Locate the cell with the specified text and output its (X, Y) center coordinate. 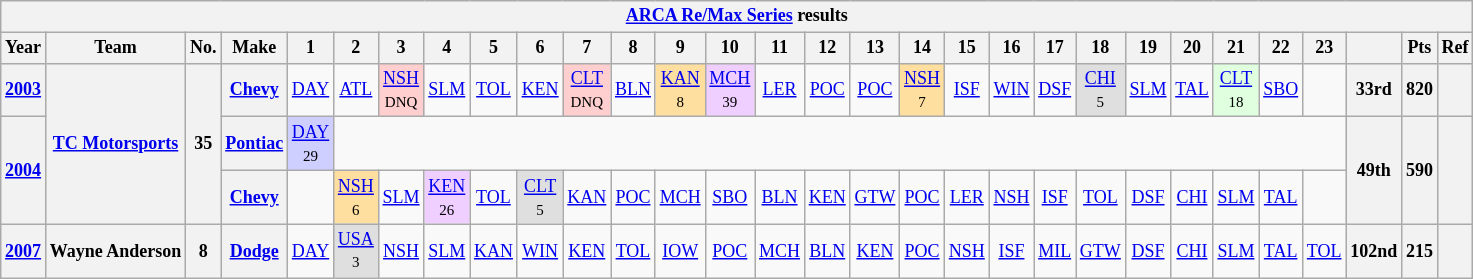
Pts (1420, 48)
13 (875, 48)
CHI5 (1101, 90)
5 (494, 48)
19 (1148, 48)
20 (1192, 48)
ARCA Re/Max Series results (737, 16)
CLT18 (1236, 90)
16 (1012, 48)
22 (1281, 48)
820 (1420, 90)
Wayne Anderson (115, 251)
NSH7 (922, 90)
1 (310, 48)
33rd (1374, 90)
MIL (1055, 251)
21 (1236, 48)
9 (680, 48)
CLT5 (540, 197)
12 (827, 48)
2 (356, 48)
USA3 (356, 251)
IOW (680, 251)
10 (730, 48)
590 (1420, 170)
CLTDNQ (587, 90)
Ref (1455, 48)
215 (1420, 251)
NSHDNQ (401, 90)
4 (447, 48)
35 (204, 144)
11 (780, 48)
18 (1101, 48)
KAN8 (680, 90)
2004 (24, 170)
17 (1055, 48)
Dodge (254, 251)
Team (115, 48)
7 (587, 48)
NSH6 (356, 197)
15 (966, 48)
2007 (24, 251)
Pontiac (254, 144)
Year (24, 48)
TC Motorsports (115, 144)
102nd (1374, 251)
KEN26 (447, 197)
ATL (356, 90)
23 (1324, 48)
MCH39 (730, 90)
14 (922, 48)
Make (254, 48)
6 (540, 48)
3 (401, 48)
DAY29 (310, 144)
2003 (24, 90)
No. (204, 48)
49th (1374, 170)
